For the text-containing cell, return its midpoint in (x, y) coordinate format. 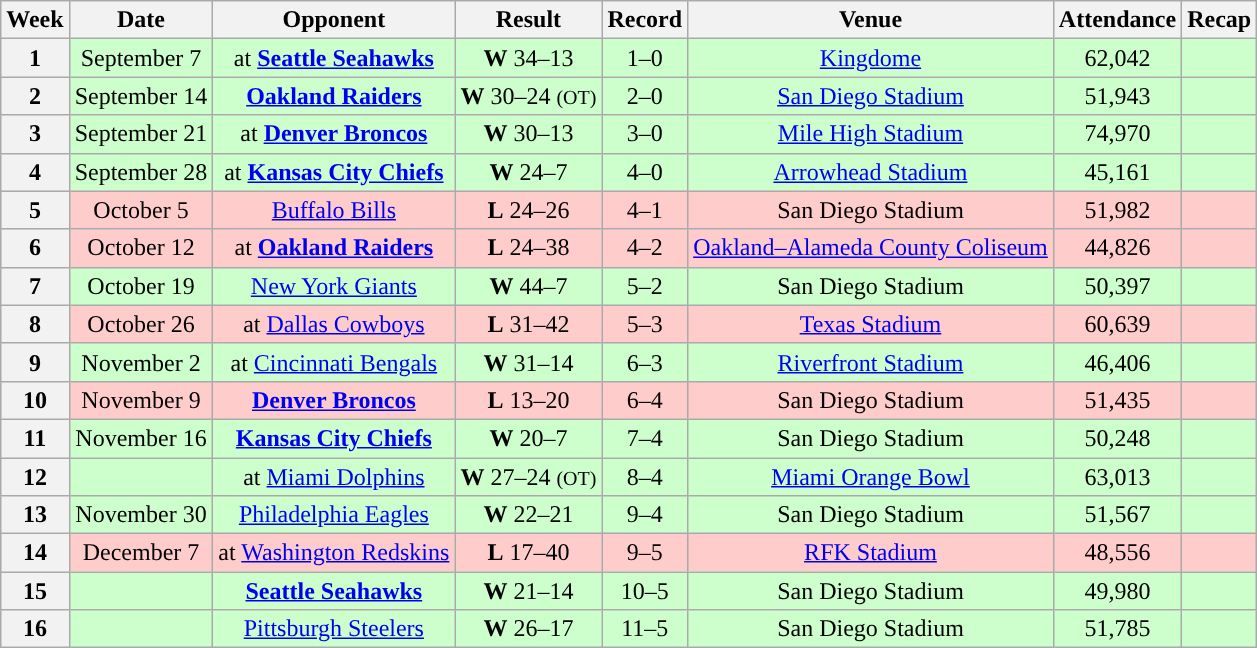
November 9 (141, 400)
51,943 (1117, 96)
L 24–26 (528, 210)
Miami Orange Bowl (871, 477)
at Miami Dolphins (334, 477)
October 19 (141, 286)
15 (35, 591)
4–1 (645, 210)
7–4 (645, 438)
8 (35, 324)
W 27–24 (OT) (528, 477)
at Kansas City Chiefs (334, 172)
6–3 (645, 362)
Mile High Stadium (871, 134)
at Dallas Cowboys (334, 324)
Riverfront Stadium (871, 362)
1 (35, 58)
Record (645, 20)
at Seattle Seahawks (334, 58)
November 16 (141, 438)
Oakland–Alameda County Coliseum (871, 248)
49,980 (1117, 591)
9–4 (645, 515)
Philadelphia Eagles (334, 515)
Pittsburgh Steelers (334, 629)
November 2 (141, 362)
September 21 (141, 134)
51,435 (1117, 400)
Texas Stadium (871, 324)
10 (35, 400)
Week (35, 20)
5 (35, 210)
4 (35, 172)
December 7 (141, 553)
W 30–24 (OT) (528, 96)
11–5 (645, 629)
51,567 (1117, 515)
Opponent (334, 20)
7 (35, 286)
9 (35, 362)
W 20–7 (528, 438)
4–2 (645, 248)
Seattle Seahawks (334, 591)
October 5 (141, 210)
at Denver Broncos (334, 134)
W 30–13 (528, 134)
L 17–40 (528, 553)
5–3 (645, 324)
51,982 (1117, 210)
L 13–20 (528, 400)
10–5 (645, 591)
September 7 (141, 58)
44,826 (1117, 248)
November 30 (141, 515)
60,639 (1117, 324)
W 24–7 (528, 172)
8–4 (645, 477)
2 (35, 96)
46,406 (1117, 362)
Attendance (1117, 20)
74,970 (1117, 134)
Buffalo Bills (334, 210)
51,785 (1117, 629)
14 (35, 553)
September 14 (141, 96)
W 26–17 (528, 629)
RFK Stadium (871, 553)
4–0 (645, 172)
W 34–13 (528, 58)
W 44–7 (528, 286)
New York Giants (334, 286)
Denver Broncos (334, 400)
September 28 (141, 172)
L 31–42 (528, 324)
October 26 (141, 324)
at Cincinnati Bengals (334, 362)
48,556 (1117, 553)
5–2 (645, 286)
Kansas City Chiefs (334, 438)
6 (35, 248)
45,161 (1117, 172)
Venue (871, 20)
W 21–14 (528, 591)
Oakland Raiders (334, 96)
Result (528, 20)
62,042 (1117, 58)
11 (35, 438)
63,013 (1117, 477)
6–4 (645, 400)
16 (35, 629)
L 24–38 (528, 248)
9–5 (645, 553)
50,248 (1117, 438)
13 (35, 515)
Kingdome (871, 58)
Recap (1220, 20)
2–0 (645, 96)
3–0 (645, 134)
3 (35, 134)
at Washington Redskins (334, 553)
at Oakland Raiders (334, 248)
1–0 (645, 58)
Date (141, 20)
October 12 (141, 248)
W 22–21 (528, 515)
W 31–14 (528, 362)
12 (35, 477)
Arrowhead Stadium (871, 172)
50,397 (1117, 286)
